Capture the cell that displays the provided text and extract its [X, Y] central coordinate. 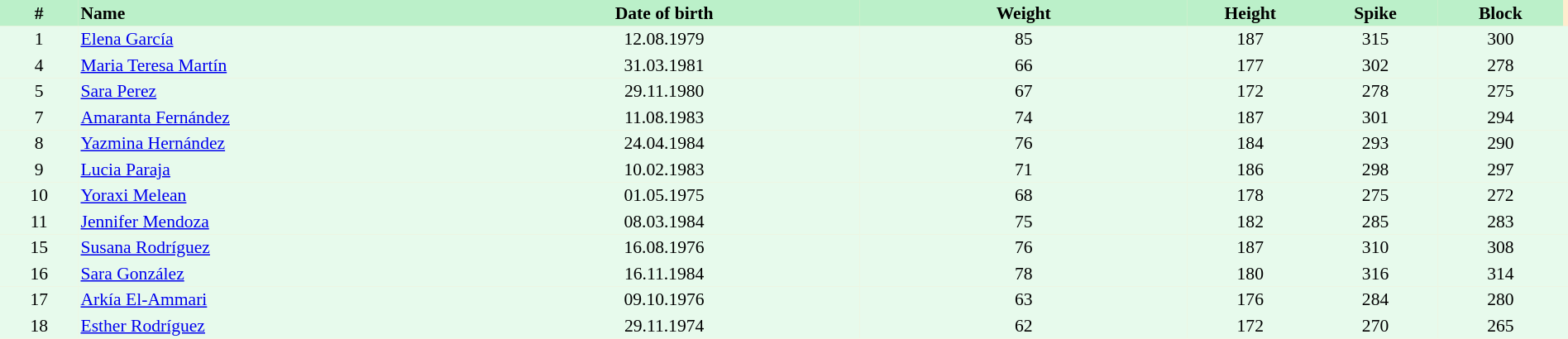
270 [1374, 326]
297 [1500, 169]
29.11.1974 [664, 326]
78 [1024, 274]
29.11.1980 [664, 91]
285 [1374, 222]
17 [39, 299]
18 [39, 326]
Elena García [273, 40]
Maria Teresa Martín [273, 65]
Esther Rodríguez [273, 326]
75 [1024, 222]
8 [39, 144]
Lucia Paraja [273, 169]
284 [1374, 299]
Weight [1024, 13]
16 [39, 274]
24.04.1984 [664, 144]
Spike [1374, 13]
11.08.1983 [664, 117]
301 [1374, 117]
Jennifer Mendoza [273, 222]
308 [1500, 248]
280 [1500, 299]
12.08.1979 [664, 40]
272 [1500, 195]
293 [1374, 144]
15 [39, 248]
5 [39, 91]
177 [1250, 65]
71 [1024, 169]
4 [39, 65]
08.03.1984 [664, 222]
67 [1024, 91]
298 [1374, 169]
302 [1374, 65]
283 [1500, 222]
182 [1250, 222]
316 [1374, 274]
184 [1250, 144]
85 [1024, 40]
74 [1024, 117]
1 [39, 40]
310 [1374, 248]
62 [1024, 326]
11 [39, 222]
31.03.1981 [664, 65]
16.11.1984 [664, 274]
Name [273, 13]
Block [1500, 13]
Yazmina Hernández [273, 144]
290 [1500, 144]
265 [1500, 326]
10.02.1983 [664, 169]
178 [1250, 195]
300 [1500, 40]
Yoraxi Melean [273, 195]
Date of birth [664, 13]
66 [1024, 65]
Amaranta Fernández [273, 117]
Sara Perez [273, 91]
Susana Rodríguez [273, 248]
180 [1250, 274]
315 [1374, 40]
186 [1250, 169]
Sara González [273, 274]
176 [1250, 299]
68 [1024, 195]
Arkía El-Ammari [273, 299]
9 [39, 169]
16.08.1976 [664, 248]
314 [1500, 274]
63 [1024, 299]
09.10.1976 [664, 299]
Height [1250, 13]
7 [39, 117]
01.05.1975 [664, 195]
294 [1500, 117]
# [39, 13]
10 [39, 195]
